For the text-containing cell, return its midpoint in (x, y) coordinate format. 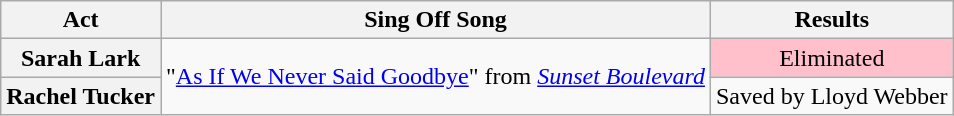
Sarah Lark (81, 58)
Rachel Tucker (81, 96)
Act (81, 20)
"As If We Never Said Goodbye" from Sunset Boulevard (435, 77)
Results (832, 20)
Sing Off Song (435, 20)
Saved by Lloyd Webber (832, 96)
Eliminated (832, 58)
